Find where the given text appears and provide that cell's center as (X, Y) coordinate. 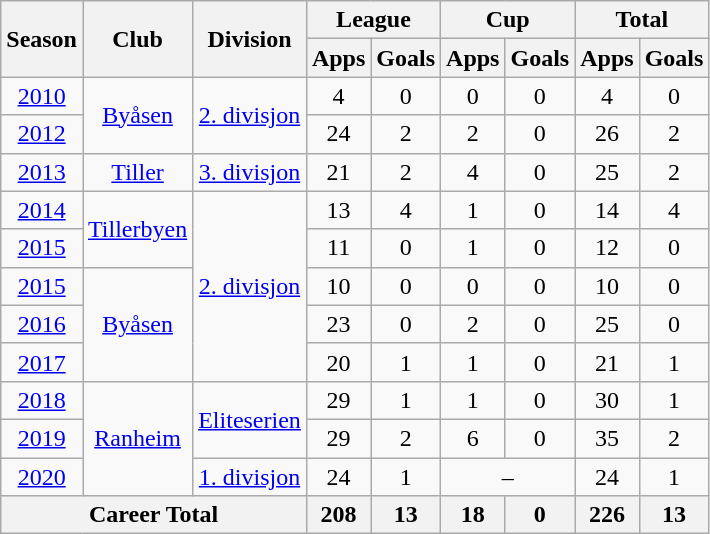
Season (42, 39)
Ranheim (137, 438)
30 (607, 400)
11 (338, 248)
3. divisjon (250, 172)
2014 (42, 210)
6 (473, 438)
12 (607, 248)
2018 (42, 400)
Tiller (137, 172)
Tillerbyen (137, 229)
23 (338, 324)
208 (338, 515)
2020 (42, 477)
Cup (508, 20)
Total (642, 20)
2019 (42, 438)
35 (607, 438)
18 (473, 515)
League (373, 20)
226 (607, 515)
2012 (42, 134)
Career Total (154, 515)
1. divisjon (250, 477)
Club (137, 39)
– (508, 477)
Division (250, 39)
2013 (42, 172)
14 (607, 210)
26 (607, 134)
20 (338, 362)
2016 (42, 324)
2010 (42, 96)
2017 (42, 362)
Eliteserien (250, 419)
